Find where the given text appears and provide that cell's center as (x, y) coordinate. 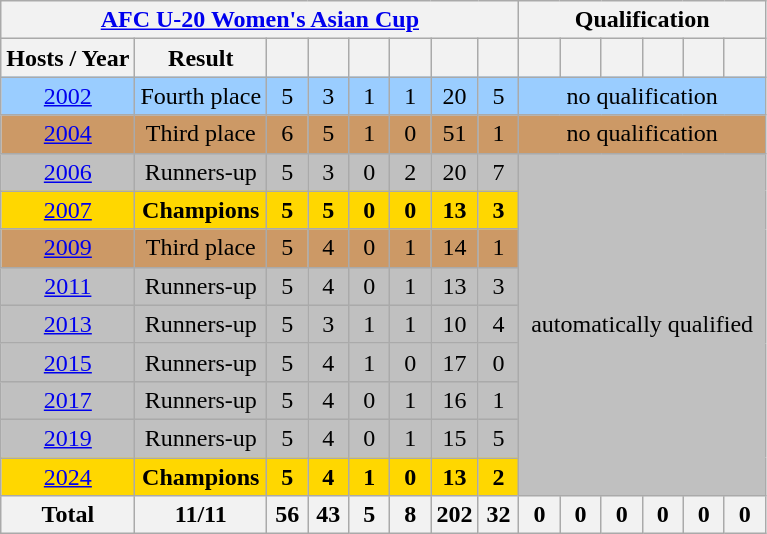
2015 (68, 362)
2013 (68, 324)
2002 (68, 96)
14 (454, 248)
Qualification (642, 20)
Total (68, 515)
15 (454, 438)
Fourth place (201, 96)
AFC U-20 Women's Asian Cup (260, 20)
6 (288, 134)
2009 (68, 248)
51 (454, 134)
8 (410, 515)
2019 (68, 438)
202 (454, 515)
11/11 (201, 515)
43 (328, 515)
Result (201, 58)
Hosts / Year (68, 58)
2007 (68, 210)
2017 (68, 400)
32 (498, 515)
2004 (68, 134)
16 (454, 400)
17 (454, 362)
2006 (68, 172)
2011 (68, 286)
10 (454, 324)
automatically qualified (642, 324)
56 (288, 515)
2024 (68, 477)
7 (498, 172)
